Scan for the cell matching the given text and deliver its (X, Y) coordinate at center. 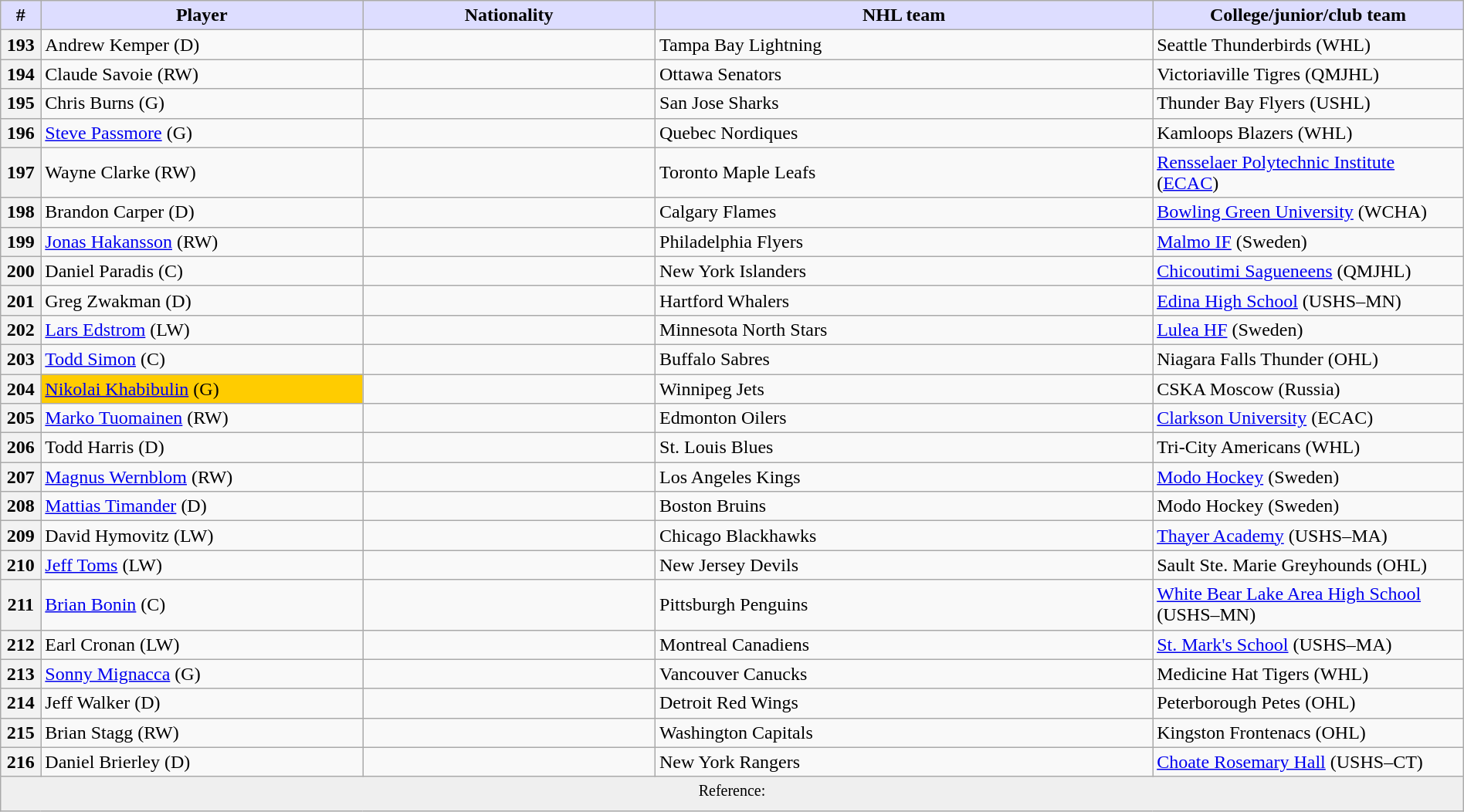
David Hymovitz (LW) (202, 536)
Todd Harris (D) (202, 448)
Jeff Toms (LW) (202, 565)
206 (21, 448)
St. Louis Blues (904, 448)
New York Islanders (904, 271)
Claude Savoie (RW) (202, 74)
Brian Bonin (C) (202, 605)
Victoriaville Tigres (QMJHL) (1308, 74)
White Bear Lake Area High School (USHS–MN) (1308, 605)
Player (202, 15)
195 (21, 103)
New York Rangers (904, 762)
Pittsburgh Penguins (904, 605)
Quebec Nordiques (904, 133)
Kingston Frontenacs (OHL) (1308, 732)
198 (21, 212)
Lars Edstrom (LW) (202, 330)
200 (21, 271)
204 (21, 388)
Brian Stagg (RW) (202, 732)
214 (21, 703)
Medicine Hat Tigers (WHL) (1308, 674)
Los Angeles Kings (904, 477)
Rensselaer Polytechnic Institute (ECAC) (1308, 173)
Malmo IF (Sweden) (1308, 242)
Calgary Flames (904, 212)
197 (21, 173)
Steve Passmore (G) (202, 133)
211 (21, 605)
Boston Bruins (904, 506)
Edmonton Oilers (904, 418)
Washington Capitals (904, 732)
Bowling Green University (WCHA) (1308, 212)
Edina High School (USHS–MN) (1308, 300)
194 (21, 74)
CSKA Moscow (Russia) (1308, 388)
Minnesota North Stars (904, 330)
Seattle Thunderbirds (WHL) (1308, 45)
Toronto Maple Leafs (904, 173)
NHL team (904, 15)
Buffalo Sabres (904, 359)
209 (21, 536)
Todd Simon (C) (202, 359)
Jeff Walker (D) (202, 703)
207 (21, 477)
210 (21, 565)
Niagara Falls Thunder (OHL) (1308, 359)
New Jersey Devils (904, 565)
Thunder Bay Flyers (USHL) (1308, 103)
Vancouver Canucks (904, 674)
208 (21, 506)
Choate Rosemary Hall (USHS–CT) (1308, 762)
Nikolai Khabibulin (G) (202, 388)
Chicoutimi Sagueneens (QMJHL) (1308, 271)
Jonas Hakansson (RW) (202, 242)
201 (21, 300)
Brandon Carper (D) (202, 212)
Wayne Clarke (RW) (202, 173)
San Jose Sharks (904, 103)
Marko Tuomainen (RW) (202, 418)
Philadelphia Flyers (904, 242)
# (21, 15)
203 (21, 359)
Clarkson University (ECAC) (1308, 418)
St. Mark's School (USHS–MA) (1308, 645)
216 (21, 762)
199 (21, 242)
Sonny Mignacca (G) (202, 674)
Reference: (732, 793)
Daniel Brierley (D) (202, 762)
215 (21, 732)
205 (21, 418)
202 (21, 330)
213 (21, 674)
Lulea HF (Sweden) (1308, 330)
Daniel Paradis (C) (202, 271)
Winnipeg Jets (904, 388)
Kamloops Blazers (WHL) (1308, 133)
212 (21, 645)
Greg Zwakman (D) (202, 300)
Earl Cronan (LW) (202, 645)
Magnus Wernblom (RW) (202, 477)
Mattias Timander (D) (202, 506)
Nationality (510, 15)
Andrew Kemper (D) (202, 45)
Detroit Red Wings (904, 703)
196 (21, 133)
Thayer Academy (USHS–MA) (1308, 536)
Tri-City Americans (WHL) (1308, 448)
Peterborough Petes (OHL) (1308, 703)
193 (21, 45)
Hartford Whalers (904, 300)
Sault Ste. Marie Greyhounds (OHL) (1308, 565)
Tampa Bay Lightning (904, 45)
Chicago Blackhawks (904, 536)
College/junior/club team (1308, 15)
Ottawa Senators (904, 74)
Chris Burns (G) (202, 103)
Montreal Canadiens (904, 645)
